Extract the (x, y) coordinate from the center of the cell holding the provided text.  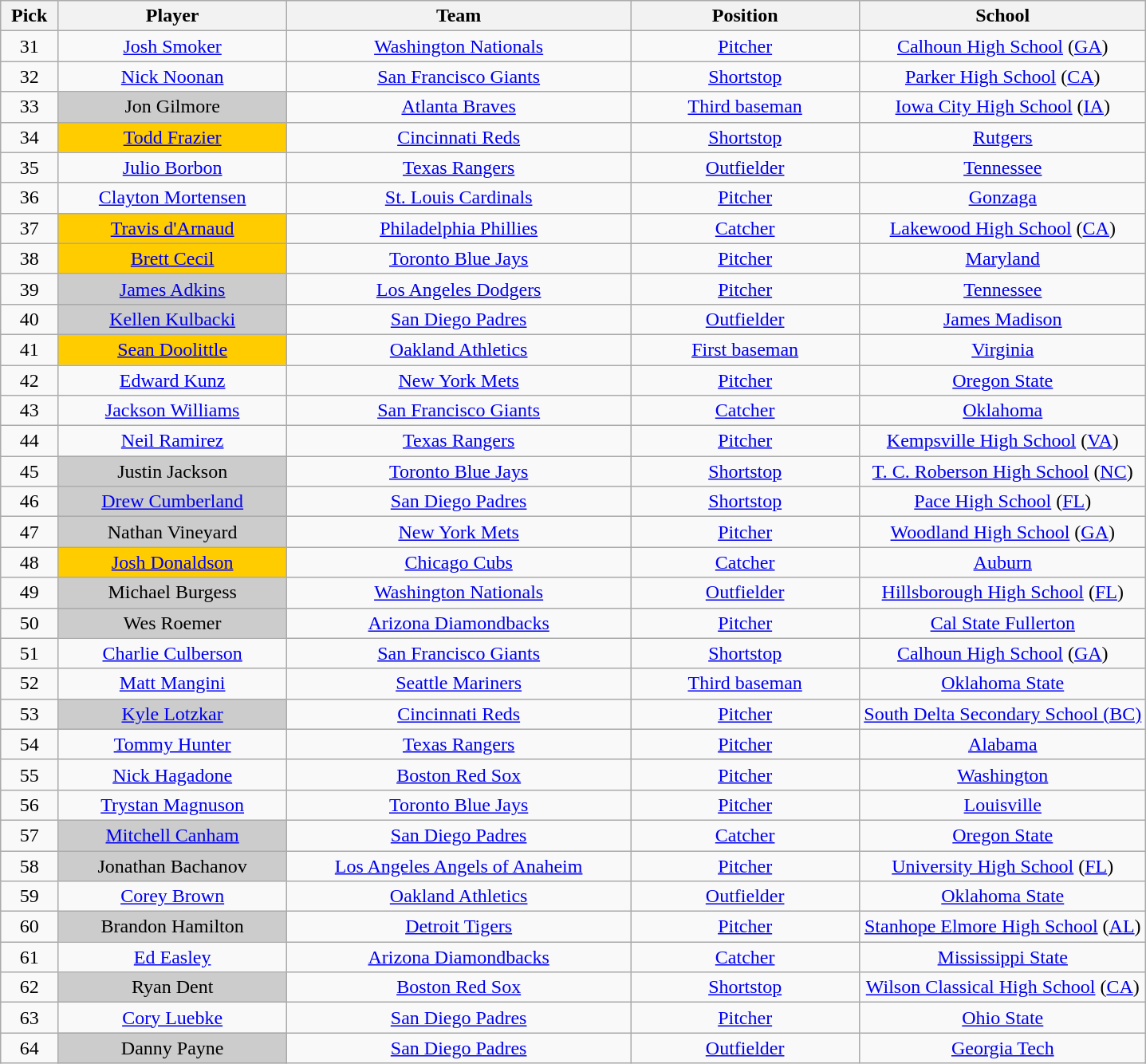
Jon Gilmore (172, 107)
Los Angeles Dodgers (459, 289)
Virginia (1003, 349)
55 (30, 774)
South Delta Secondary School (BC) (1003, 714)
59 (30, 897)
Kyle Lotzkar (172, 714)
Chicago Cubs (459, 562)
63 (30, 1018)
51 (30, 653)
Matt Mangini (172, 684)
Charlie Culberson (172, 653)
Cal State Fullerton (1003, 623)
Corey Brown (172, 897)
31 (30, 46)
School (1003, 16)
47 (30, 532)
Sean Doolittle (172, 349)
38 (30, 258)
Los Angeles Angels of Anaheim (459, 865)
49 (30, 593)
Todd Frazier (172, 137)
39 (30, 289)
Mississippi State (1003, 957)
Pick (30, 16)
41 (30, 349)
Ed Easley (172, 957)
32 (30, 77)
University High School (FL) (1003, 865)
Iowa City High School (IA) (1003, 107)
Ryan Dent (172, 987)
Lakewood High School (CA) (1003, 228)
46 (30, 502)
64 (30, 1048)
53 (30, 714)
First baseman (745, 349)
60 (30, 927)
Gonzaga (1003, 198)
Josh Smoker (172, 46)
Auburn (1003, 562)
Team (459, 16)
Philadelphia Phillies (459, 228)
Nick Hagadone (172, 774)
Georgia Tech (1003, 1048)
Wes Roemer (172, 623)
58 (30, 865)
Edward Kunz (172, 380)
Stanhope Elmore High School (AL) (1003, 927)
Clayton Mortensen (172, 198)
37 (30, 228)
36 (30, 198)
Kempsville High School (VA) (1003, 441)
Detroit Tigers (459, 927)
43 (30, 411)
Louisville (1003, 805)
Drew Cumberland (172, 502)
Woodland High School (GA) (1003, 532)
Jonathan Bachanov (172, 865)
Michael Burgess (172, 593)
Alabama (1003, 744)
Washington (1003, 774)
Trystan Magnuson (172, 805)
Tommy Hunter (172, 744)
61 (30, 957)
45 (30, 471)
57 (30, 835)
Justin Jackson (172, 471)
Brett Cecil (172, 258)
Nick Noonan (172, 77)
Josh Donaldson (172, 562)
Neil Ramirez (172, 441)
34 (30, 137)
Seattle Mariners (459, 684)
T. C. Roberson High School (NC) (1003, 471)
Atlanta Braves (459, 107)
Ohio State (1003, 1018)
56 (30, 805)
Pace High School (FL) (1003, 502)
33 (30, 107)
Wilson Classical High School (CA) (1003, 987)
50 (30, 623)
44 (30, 441)
Cory Luebke (172, 1018)
54 (30, 744)
Parker High School (CA) (1003, 77)
Danny Payne (172, 1048)
Nathan Vineyard (172, 532)
St. Louis Cardinals (459, 198)
Oklahoma (1003, 411)
Maryland (1003, 258)
James Madison (1003, 319)
James Adkins (172, 289)
Hillsborough High School (FL) (1003, 593)
Brandon Hamilton (172, 927)
62 (30, 987)
Rutgers (1003, 137)
Jackson Williams (172, 411)
42 (30, 380)
35 (30, 167)
Mitchell Canham (172, 835)
48 (30, 562)
52 (30, 684)
Travis d'Arnaud (172, 228)
40 (30, 319)
Kellen Kulbacki (172, 319)
Position (745, 16)
Player (172, 16)
Julio Borbon (172, 167)
